Capture the cell that displays the provided text and extract its [X, Y] central coordinate. 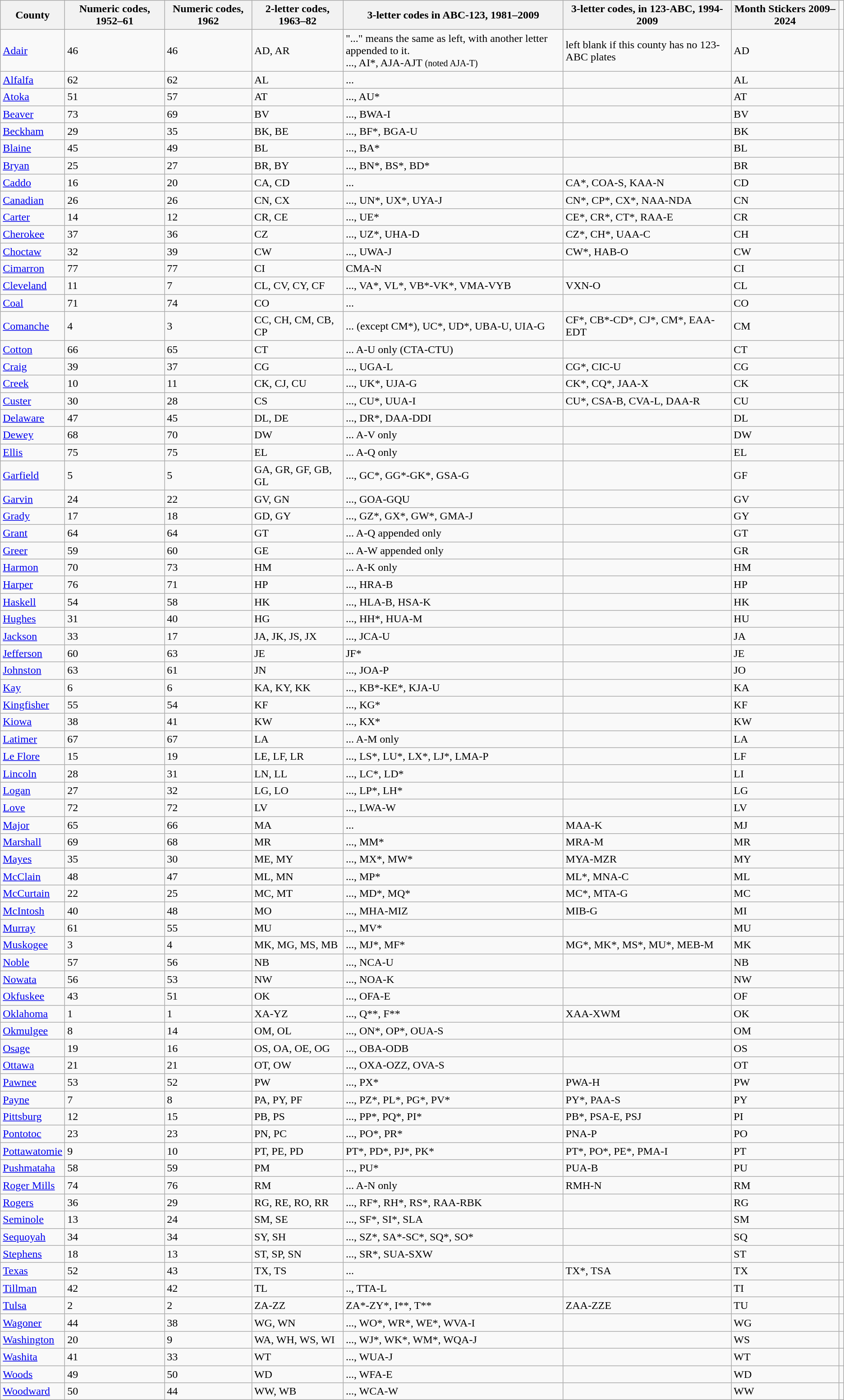
Kay [32, 688]
Creek [32, 384]
3-letter codes in ABC-123, 1981–2009 [453, 15]
PT [785, 1151]
Wagoner [32, 1322]
BK [785, 131]
..., WJ*, WK*, WM*, WQA-J [453, 1340]
CM [785, 326]
..., HH*, HUA-M [453, 619]
XAA-XWM [647, 1014]
..., JOA-P [453, 670]
..., MJ*, MF* [453, 945]
GA, GR, GF, GB, GL [298, 475]
..., GOA-GQU [453, 499]
... A-M only [453, 739]
..., BWA-I [453, 114]
... A-N only [453, 1185]
..., KB*-KE*, KJA-U [453, 688]
WG, WN [298, 1322]
LF [785, 756]
McClain [32, 877]
PUA-B [647, 1168]
BR [785, 165]
CW*, HAB-O [647, 251]
Carter [32, 217]
PB, PS [298, 1117]
Woods [32, 1374]
XA-YZ [298, 1014]
..., NOA-K [453, 979]
Logan [32, 790]
Pawnee [32, 1082]
ZA*-ZY*, I**, T** [453, 1305]
... A-Q only [453, 452]
Atoka [32, 97]
Blaine [32, 148]
Ottawa [32, 1065]
... A-Q appended only [453, 533]
..., HRA-B [453, 585]
CL, CV, CY, CF [298, 286]
TU [785, 1305]
Beckham [32, 131]
Coal [32, 303]
CD [785, 183]
KA, KY, KK [298, 688]
.., TTA-L [453, 1288]
PA, PY, PF [298, 1100]
OS [785, 1048]
TX, TS [298, 1271]
..., MM* [453, 842]
RMH-N [647, 1185]
Bryan [32, 165]
OT, OW [298, 1065]
OM [785, 1031]
BR, BY [298, 165]
..., Q**, F** [453, 1014]
Seminole [32, 1220]
... A-V only [453, 435]
... A-W appended only [453, 551]
Caddo [32, 183]
..., WCA-W [453, 1391]
..., WFA-E [453, 1374]
KA [785, 688]
CG*, CIC-U [647, 367]
CZ [298, 234]
..., WUA-J [453, 1357]
3-letter codes, in 123-ABC, 1994-2009 [647, 15]
TX [785, 1271]
..., SF*, SI*, SLA [453, 1220]
Payne [32, 1100]
JN [298, 670]
Ellis [32, 452]
..., LWA-W [453, 808]
..., DR*, DAA-DDI [453, 418]
..., BN*, BS*, BD* [453, 165]
Sequoyah [32, 1237]
PWA-H [647, 1082]
MK [785, 945]
..., UE* [453, 217]
..., LS*, LU*, LX*, LJ*, LMA-P [453, 756]
JA [785, 636]
Tulsa [32, 1305]
..., CU*, UUA-I [453, 401]
Greer [32, 551]
MO [298, 911]
MIB-G [647, 911]
Hughes [32, 619]
MAA-K [647, 825]
GY [785, 516]
Harmon [32, 568]
Woodward [32, 1391]
ZA-ZZ [298, 1305]
ME, MY [298, 859]
CR, CE [298, 217]
Murray [32, 928]
..., KG* [453, 705]
Pushmataha [32, 1168]
..., UZ*, UHA-D [453, 234]
Haskell [32, 602]
..., ON*, OP*, OUA-S [453, 1031]
PB*, PSA-E, PSJ [647, 1117]
DL [785, 418]
BK, BE [298, 131]
Cimarron [32, 269]
ML, MN [298, 877]
..., MD*, MQ* [453, 894]
Okfuskee [32, 996]
Adair [32, 50]
Garvin [32, 499]
CA, CD [298, 183]
Alfalfa [32, 80]
Jackson [32, 636]
..., OBA-ODB [453, 1048]
LN, LL [298, 773]
OS, OA, OE, OG [298, 1048]
SM [785, 1220]
Kiowa [32, 722]
CK, CJ, CU [298, 384]
..., RF*, RH*, RS*, RAA-RBK [453, 1203]
..., HLA-B, HSA-K [453, 602]
... (except CM*), UC*, UD*, UBA-U, UIA-G [453, 326]
Okmulgee [32, 1031]
Choctaw [32, 251]
PI [785, 1117]
SQ [785, 1237]
McIntosh [32, 911]
Pottawatomie [32, 1151]
VXN-O [647, 286]
2-letter codes, 1963–82 [298, 15]
MJ [785, 825]
GR [785, 551]
MYA-MZR [647, 859]
"..." means the same as left, with another letter appended to it...., AI*, AJA-AJT (noted AJA-T) [453, 50]
MI [785, 911]
HU [785, 619]
Johnston [32, 670]
CH [785, 234]
CA*, COA-S, KAA-N [647, 183]
PT, PE, PD [298, 1151]
WS [785, 1340]
McCurtain [32, 894]
OM, OL [298, 1031]
GE [298, 551]
OF [785, 996]
MC*, MTA-G [647, 894]
LG, LO [298, 790]
PO [785, 1134]
LG [785, 790]
Le Flore [32, 756]
MC, MT [298, 894]
MY [785, 859]
Nowata [32, 979]
..., SR*, SUA-SXW [453, 1254]
TI [785, 1288]
Love [32, 808]
..., JCA-U [453, 636]
MC [785, 894]
Washington [32, 1340]
JF* [453, 653]
GF [785, 475]
..., UN*, UX*, UYA-J [453, 200]
PN, PC [298, 1134]
RG, RE, RO, RR [298, 1203]
PU [785, 1168]
SY, SH [298, 1237]
Cleveland [32, 286]
ML [785, 877]
LI [785, 773]
PY*, PAA-S [647, 1100]
WG [785, 1322]
ST [785, 1254]
..., PU* [453, 1168]
Lincoln [32, 773]
Cherokee [32, 234]
County [32, 15]
..., BF*, BGA-U [453, 131]
Dewey [32, 435]
ML*, MNA-C [647, 877]
Muskogee [32, 945]
Noble [32, 962]
Kingfisher [32, 705]
Texas [32, 1271]
GV [785, 499]
Pittsburg [32, 1117]
..., PP*, PQ*, PI* [453, 1117]
AD [785, 50]
left blank if this county has no 123-ABC plates [647, 50]
..., MP* [453, 877]
Numeric codes, 1952–61 [115, 15]
CN*, CP*, CX*, NAA-NDA [647, 200]
MG*, MK*, MS*, MU*, MEB-M [647, 945]
..., MV* [453, 928]
PY [785, 1100]
HG [298, 619]
..., NCA-U [453, 962]
CL [785, 286]
..., GC*, GG*-GK*, GSA-G [453, 475]
CN, CX [298, 200]
TL [298, 1288]
ZAA-ZZE [647, 1305]
..., PX* [453, 1082]
Harper [32, 585]
GV, GN [298, 499]
Grant [32, 533]
..., GZ*, GX*, GW*, GMA-J [453, 516]
JO [785, 670]
Canadian [32, 200]
... A-U only (CTA-CTU) [453, 349]
MRA-M [647, 842]
..., VA*, VL*, VB*-VK*, VMA-VYB [453, 286]
..., LP*, LH* [453, 790]
Delaware [32, 418]
RG [785, 1203]
Pontotoc [32, 1134]
CS [298, 401]
..., KX* [453, 722]
SM, SE [298, 1220]
PT*, PD*, PJ*, PK* [453, 1151]
CF*, CB*-CD*, CJ*, CM*, EAA-EDT [647, 326]
WA, WH, WS, WI [298, 1340]
..., UGA-L [453, 367]
..., WO*, WR*, WE*, WVA-I [453, 1322]
Roger Mills [32, 1185]
..., AU* [453, 97]
Rogers [32, 1203]
MK, MG, MS, MB [298, 945]
WW [785, 1391]
..., MHA-MIZ [453, 911]
..., PO*, PR* [453, 1134]
Comanche [32, 326]
PM [298, 1168]
Tillman [32, 1288]
Custer [32, 401]
MA [298, 825]
AD, AR [298, 50]
CK*, CQ*, JAA-X [647, 384]
Marshall [32, 842]
..., PZ*, PL*, PG*, PV* [453, 1100]
..., SZ*, SA*-SC*, SQ*, SO* [453, 1237]
Stephens [32, 1254]
JA, JK, JS, JX [298, 636]
WW, WB [298, 1391]
DL, DE [298, 418]
CE*, CR*, CT*, RAA-E [647, 217]
Washita [32, 1357]
CMA-N [453, 269]
Numeric codes, 1962 [208, 15]
CU*, CSA-B, CVA-L, DAA-R [647, 401]
..., LC*, LD* [453, 773]
CR [785, 217]
..., UK*, UJA-G [453, 384]
CN [785, 200]
CC, CH, CM, CB, CP [298, 326]
Month Stickers 2009–2024 [785, 15]
PNA-P [647, 1134]
LE, LF, LR [298, 756]
Grady [32, 516]
..., BA* [453, 148]
PT*, PO*, PE*, PMA-I [647, 1151]
Major [32, 825]
Cotton [32, 349]
CZ*, CH*, UAA-C [647, 234]
Beaver [32, 114]
Mayes [32, 859]
..., UWA-J [453, 251]
Latimer [32, 739]
TX*, TSA [647, 1271]
Craig [32, 367]
Jefferson [32, 653]
ST, SP, SN [298, 1254]
... A-K only [453, 568]
Garfield [32, 475]
Oklahoma [32, 1014]
CU [785, 401]
..., MX*, MW* [453, 859]
Osage [32, 1048]
GD, GY [298, 516]
CK [785, 384]
..., OXA-OZZ, OVA-S [453, 1065]
OT [785, 1065]
..., OFA-E [453, 996]
